Output the (x, y) coordinate of the center of the cell containing the given text.  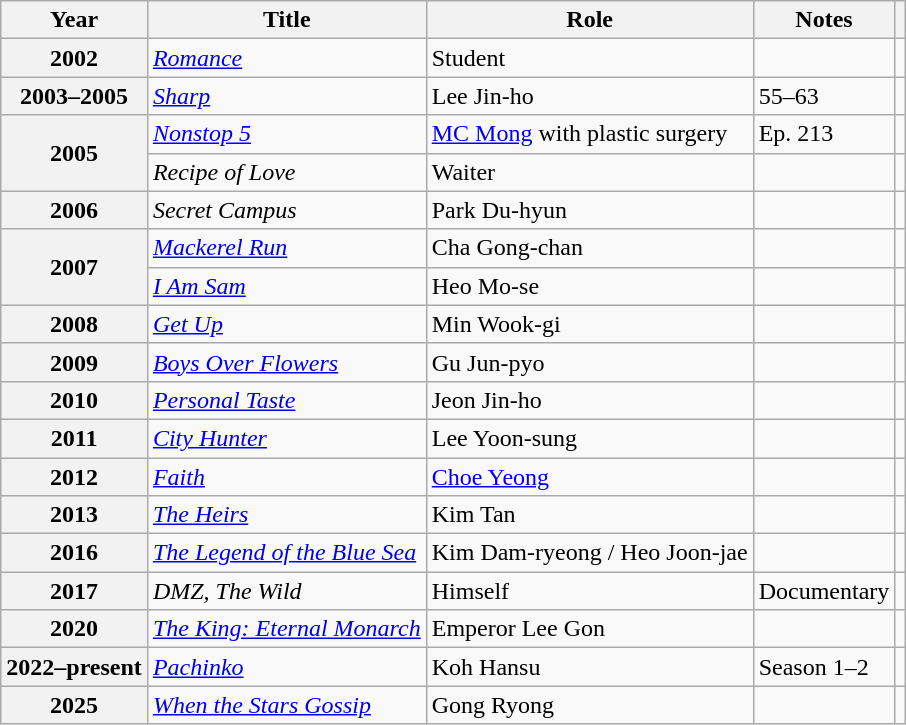
Get Up (286, 324)
Recipe of Love (286, 172)
Pachinko (286, 667)
Kim Dam-ryeong / Heo Joon-jae (590, 553)
Faith (286, 477)
Sharp (286, 96)
2005 (74, 153)
DMZ, The Wild (286, 591)
Park Du-hyun (590, 210)
2008 (74, 324)
Nonstop 5 (286, 134)
When the Stars Gossip (286, 705)
Choe Yeong (590, 477)
Jeon Jin-ho (590, 400)
The Heirs (286, 515)
Secret Campus (286, 210)
Documentary (824, 591)
55–63 (824, 96)
Ep. 213 (824, 134)
Emperor Lee Gon (590, 629)
Romance (286, 58)
2025 (74, 705)
2002 (74, 58)
Koh Hansu (590, 667)
Title (286, 20)
Cha Gong-chan (590, 248)
Heo Mo-se (590, 286)
Role (590, 20)
2010 (74, 400)
2009 (74, 362)
Waiter (590, 172)
Mackerel Run (286, 248)
Gong Ryong (590, 705)
2012 (74, 477)
City Hunter (286, 438)
Personal Taste (286, 400)
Gu Jun-pyo (590, 362)
I Am Sam (286, 286)
2013 (74, 515)
2011 (74, 438)
Kim Tan (590, 515)
Season 1–2 (824, 667)
2007 (74, 267)
The King: Eternal Monarch (286, 629)
Lee Yoon-sung (590, 438)
Min Wook-gi (590, 324)
Student (590, 58)
2016 (74, 553)
MC Mong with plastic surgery (590, 134)
2006 (74, 210)
Lee Jin-ho (590, 96)
Boys Over Flowers (286, 362)
2022–present (74, 667)
Year (74, 20)
Notes (824, 20)
2020 (74, 629)
2017 (74, 591)
Himself (590, 591)
2003–2005 (74, 96)
The Legend of the Blue Sea (286, 553)
